Provide the (X, Y) coordinate of the cell's center where the given text is located.  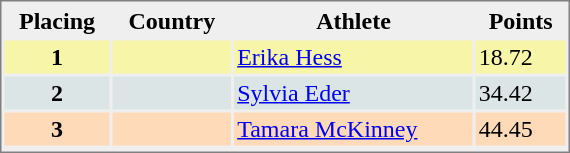
44.45 (521, 128)
3 (56, 128)
1 (56, 56)
Tamara McKinney (354, 128)
Athlete (354, 20)
Placing (56, 20)
Erika Hess (354, 56)
2 (56, 92)
Country (172, 20)
34.42 (521, 92)
18.72 (521, 56)
Points (521, 20)
Sylvia Eder (354, 92)
